Capture the cell that displays the provided text and extract its [x, y] central coordinate. 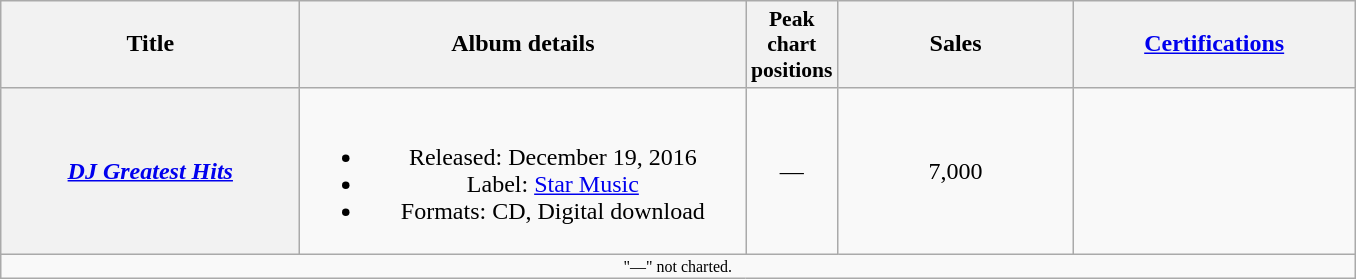
"—" not charted. [678, 266]
Title [150, 44]
Album details [523, 44]
Peak chart positions [792, 44]
Sales [956, 44]
— [792, 170]
7,000 [956, 170]
DJ Greatest Hits [150, 170]
Released: December 19, 2016Label: Star MusicFormats: CD, Digital download [523, 170]
Certifications [1214, 44]
